Output the [x, y] coordinate of the center of the cell containing the given text.  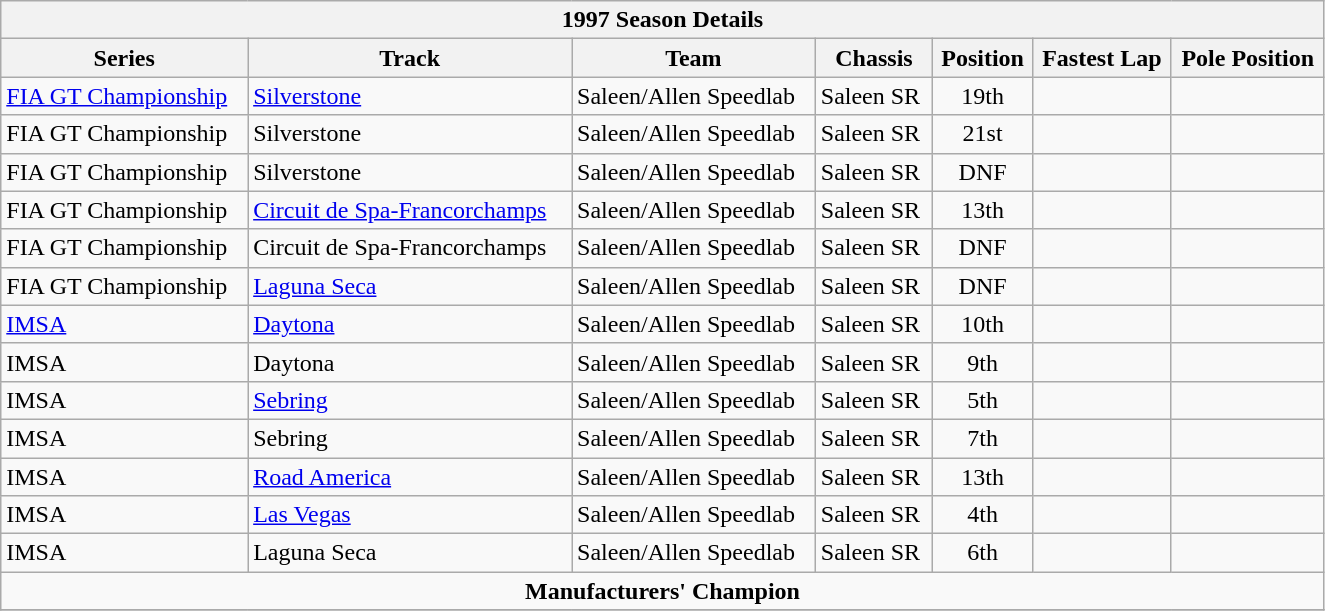
Track [410, 58]
Road America [410, 477]
Series [124, 58]
7th [983, 438]
Las Vegas [410, 515]
9th [983, 362]
10th [983, 324]
Fastest Lap [1102, 58]
Chassis [874, 58]
5th [983, 400]
Position [983, 58]
4th [983, 515]
Pole Position [1248, 58]
Team [694, 58]
21st [983, 134]
6th [983, 553]
1997 Season Details [663, 20]
19th [983, 96]
Manufacturers' Champion [663, 591]
